Scan for the cell matching the given text and deliver its [x, y] coordinate at center. 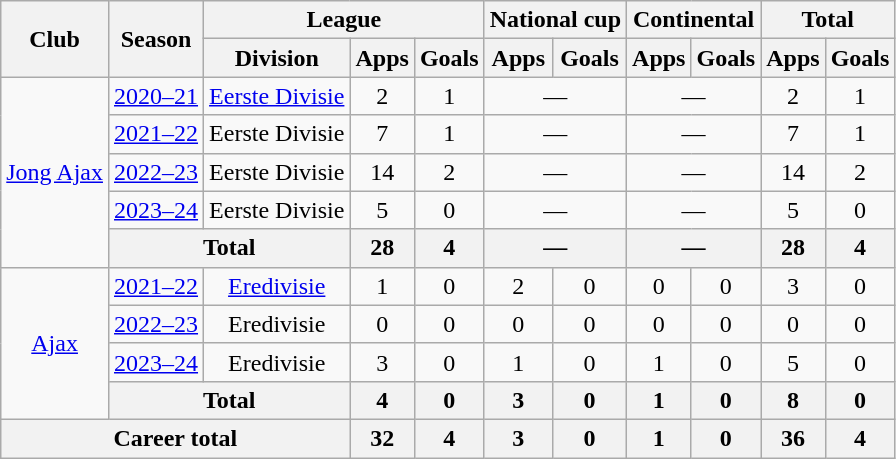
National cup [555, 20]
Career total [176, 438]
2020–21 [156, 96]
Season [156, 39]
36 [793, 438]
Ajax [55, 343]
32 [382, 438]
Continental [694, 20]
League [344, 20]
Jong Ajax [55, 172]
8 [793, 400]
Club [55, 39]
Division [277, 58]
